Scan for the cell matching the given text and deliver its (X, Y) coordinate at center. 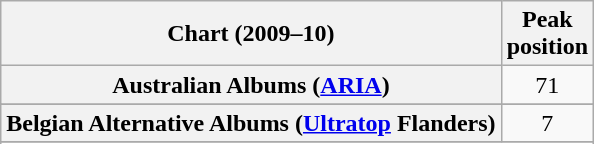
Australian Albums (ARIA) (251, 85)
71 (547, 85)
Belgian Alternative Albums (Ultratop Flanders) (251, 123)
Peakposition (547, 34)
7 (547, 123)
Chart (2009–10) (251, 34)
